Find where the given text appears and provide that cell's center as [X, Y] coordinate. 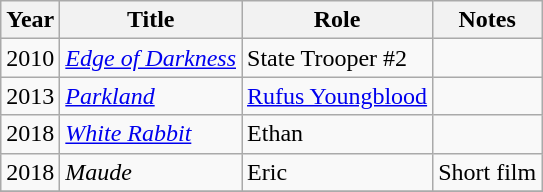
Eric [338, 172]
Maude [151, 172]
Rufus Youngblood [338, 96]
2010 [30, 58]
Parkland [151, 96]
2013 [30, 96]
Ethan [338, 134]
Edge of Darkness [151, 58]
Year [30, 20]
Short film [488, 172]
Role [338, 20]
White Rabbit [151, 134]
Notes [488, 20]
State Trooper #2 [338, 58]
Title [151, 20]
